Extract the [X, Y] coordinate from the center of the cell holding the provided text.  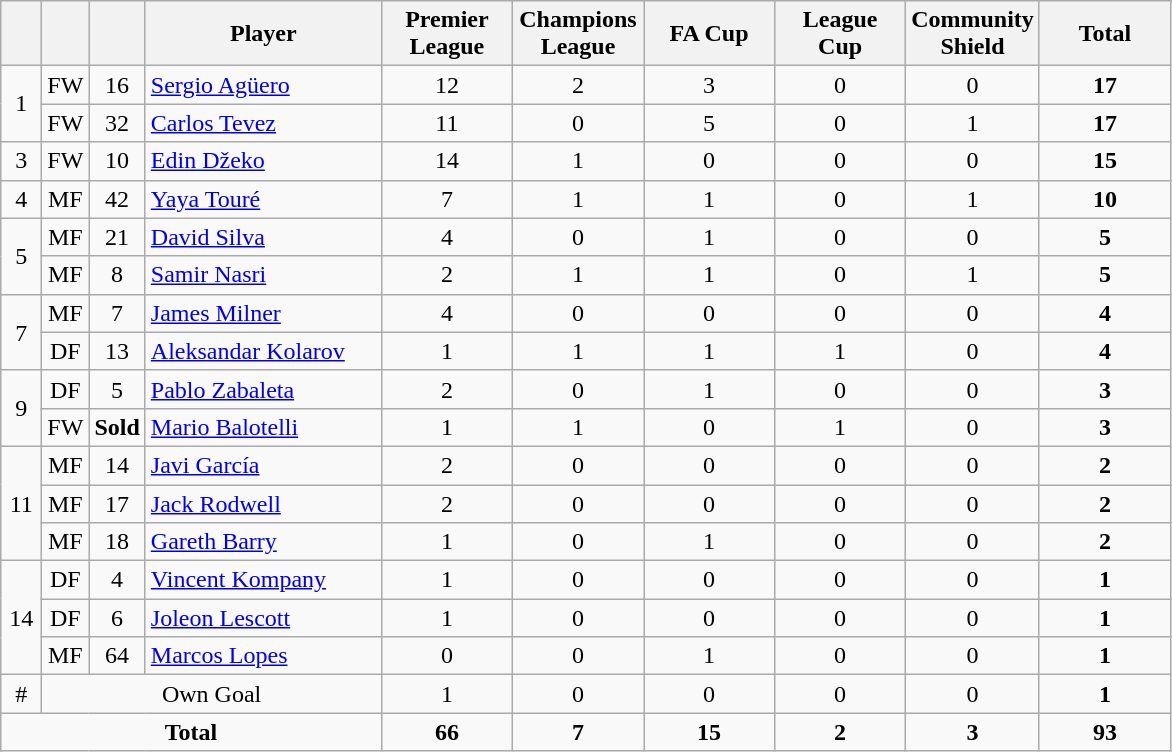
Edin Džeko [263, 161]
93 [1104, 732]
16 [117, 85]
21 [117, 237]
Champions League [578, 34]
42 [117, 199]
# [22, 694]
Premier League [446, 34]
12 [446, 85]
Own Goal [212, 694]
League Cup [840, 34]
Pablo Zabaleta [263, 389]
64 [117, 656]
66 [446, 732]
Sergio Agüero [263, 85]
Gareth Barry [263, 542]
6 [117, 618]
Yaya Touré [263, 199]
9 [22, 408]
13 [117, 351]
Aleksandar Kolarov [263, 351]
Javi García [263, 465]
Marcos Lopes [263, 656]
32 [117, 123]
Player [263, 34]
David Silva [263, 237]
Jack Rodwell [263, 503]
Samir Nasri [263, 275]
Sold [117, 427]
James Milner [263, 313]
8 [117, 275]
Mario Balotelli [263, 427]
Community Shield [973, 34]
Joleon Lescott [263, 618]
18 [117, 542]
Vincent Kompany [263, 580]
FA Cup [710, 34]
Carlos Tevez [263, 123]
